Pinpoint the cell where the given text exists, returning its [X, Y] midpoint coordinate. 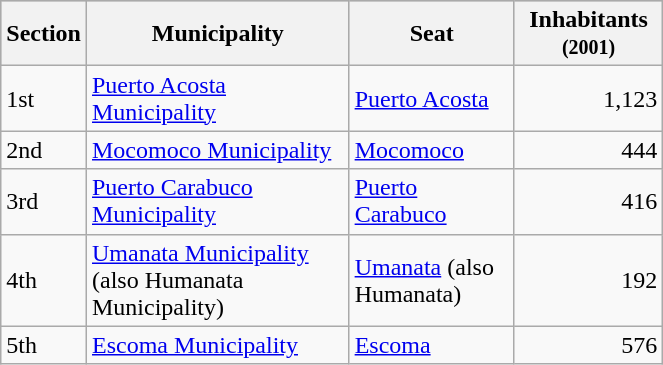
416 [588, 202]
Escoma [432, 345]
576 [588, 345]
Inhabitants (2001) [588, 34]
Puerto Acosta Municipality [218, 98]
444 [588, 150]
1,123 [588, 98]
Mocomoco Municipality [218, 150]
Umanata (also Humanata) [432, 280]
Puerto Carabuco Municipality [218, 202]
Mocomoco [432, 150]
2nd [44, 150]
1st [44, 98]
192 [588, 280]
5th [44, 345]
3rd [44, 202]
Puerto Carabuco [432, 202]
Puerto Acosta [432, 98]
Umanata Municipality (also Humanata Municipality) [218, 280]
Seat [432, 34]
Section [44, 34]
Escoma Municipality [218, 345]
4th [44, 280]
Municipality [218, 34]
